Capture the cell that displays the provided text and extract its (x, y) central coordinate. 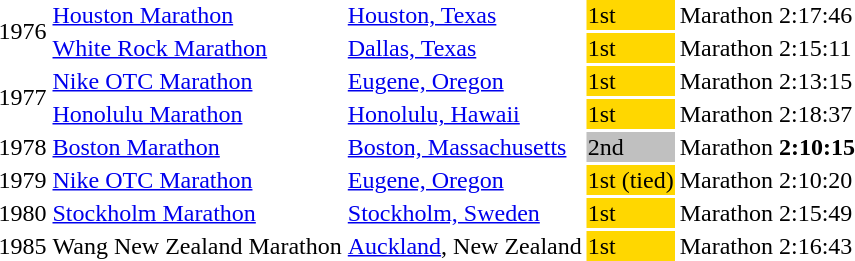
Boston, Massachusetts (464, 147)
1st (tied) (630, 180)
Stockholm Marathon (197, 213)
Houston, Texas (464, 15)
Stockholm, Sweden (464, 213)
Dallas, Texas (464, 48)
2nd (630, 147)
White Rock Marathon (197, 48)
Houston Marathon (197, 15)
Boston Marathon (197, 147)
Honolulu Marathon (197, 114)
Wang New Zealand Marathon (197, 246)
Auckland, New Zealand (464, 246)
Honolulu, Hawaii (464, 114)
